Return (x, y) of the center of cell containing provided text 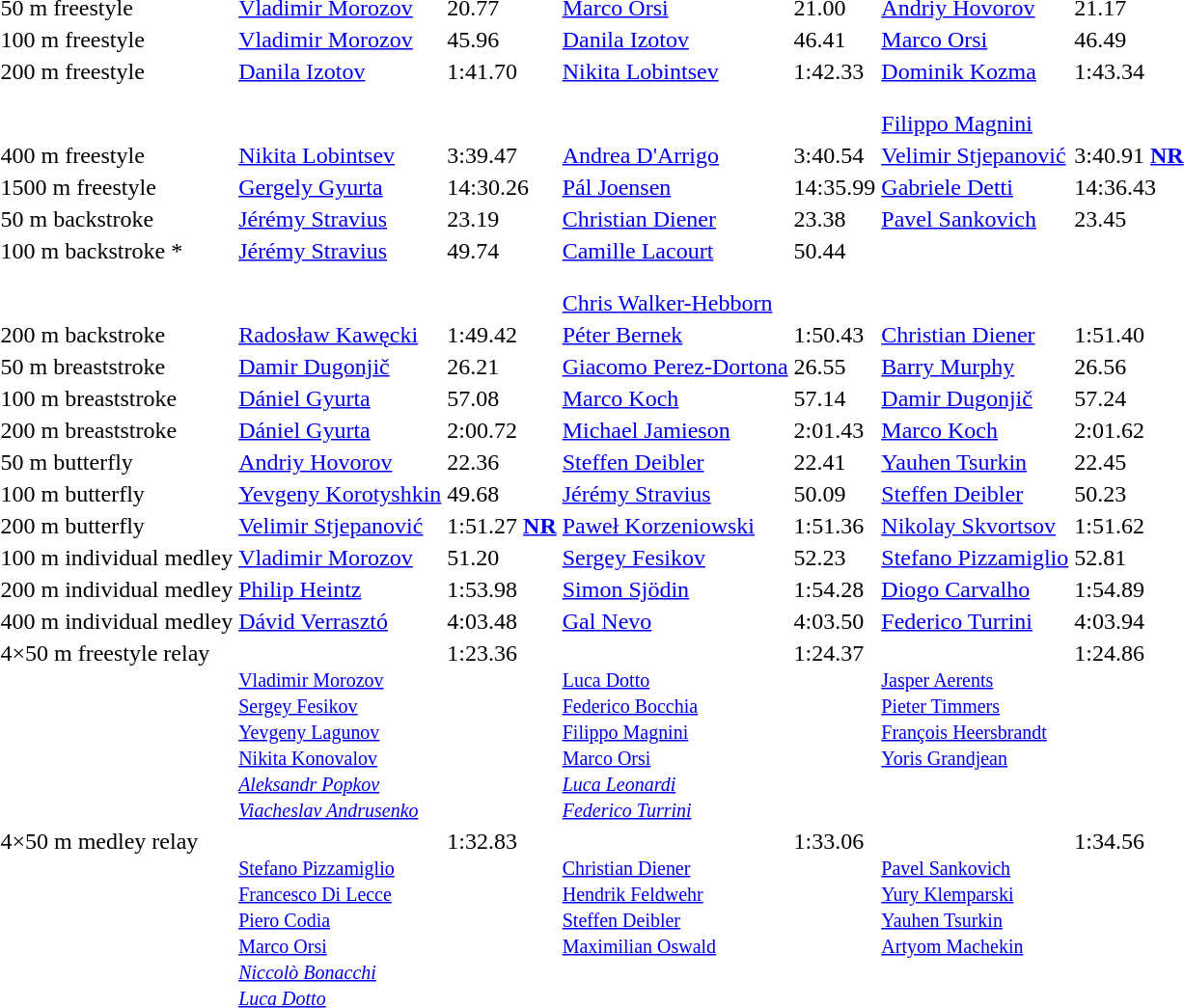
3:39.47 (502, 155)
Gabriele Detti (975, 187)
57.08 (502, 398)
Giacomo Perez-Dortona (675, 367)
46.41 (835, 40)
14:35.99 (835, 187)
Federico Turrini (975, 621)
1:53.98 (502, 589)
51.20 (502, 558)
Gal Nevo (675, 621)
Sergey Fesikov (675, 558)
50.44 (835, 277)
Jasper AerentsPieter TimmersFrançois HeersbrandtYoris Grandjean (975, 731)
49.68 (502, 494)
Dominik KozmaFilippo Magnini (975, 97)
22.36 (502, 462)
1:50.43 (835, 335)
1:49.42 (502, 335)
52.23 (835, 558)
Pál Joensen (675, 187)
Péter Bernek (675, 335)
50.09 (835, 494)
26.55 (835, 367)
14:30.26 (502, 187)
1:42.33 (835, 97)
Philip Heintz (340, 589)
2:01.43 (835, 430)
Andriy Hovorov (340, 462)
22.41 (835, 462)
23.38 (835, 219)
1:51.36 (835, 526)
4:03.48 (502, 621)
Andrea D'Arrigo (675, 155)
Radosław Kawęcki (340, 335)
1:51.27 NR (502, 526)
Simon Sjödin (675, 589)
2:00.72 (502, 430)
26.21 (502, 367)
57.14 (835, 398)
23.19 (502, 219)
45.96 (502, 40)
Diogo Carvalho (975, 589)
Barry Murphy (975, 367)
1:41.70 (502, 97)
1:54.28 (835, 589)
Marco Orsi (975, 40)
1:24.37 (835, 731)
Camille LacourtChris Walker-Hebborn (675, 277)
Pavel Sankovich (975, 219)
1:23.36 (502, 731)
Vladimir MorozovSergey FesikovYevgeny LagunovNikita KonovalovAleksandr PopkovViacheslav Andrusenko (340, 731)
3:40.54 (835, 155)
Yauhen Tsurkin (975, 462)
49.74 (502, 277)
Nikolay Skvortsov (975, 526)
Luca DottoFederico BocchiaFilippo MagniniMarco OrsiLuca LeonardiFederico Turrini (675, 731)
Stefano Pizzamiglio (975, 558)
Yevgeny Korotyshkin (340, 494)
Dávid Verrasztó (340, 621)
4:03.50 (835, 621)
Paweł Korzeniowski (675, 526)
Gergely Gyurta (340, 187)
Michael Jamieson (675, 430)
